Extract the [x, y] coordinate from the center of the cell holding the provided text.  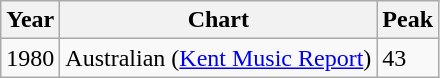
43 [408, 58]
Year [30, 20]
Australian (Kent Music Report) [218, 58]
1980 [30, 58]
Peak [408, 20]
Chart [218, 20]
